Search for the cell housing the specified text and yield its (x, y) center coordinate. 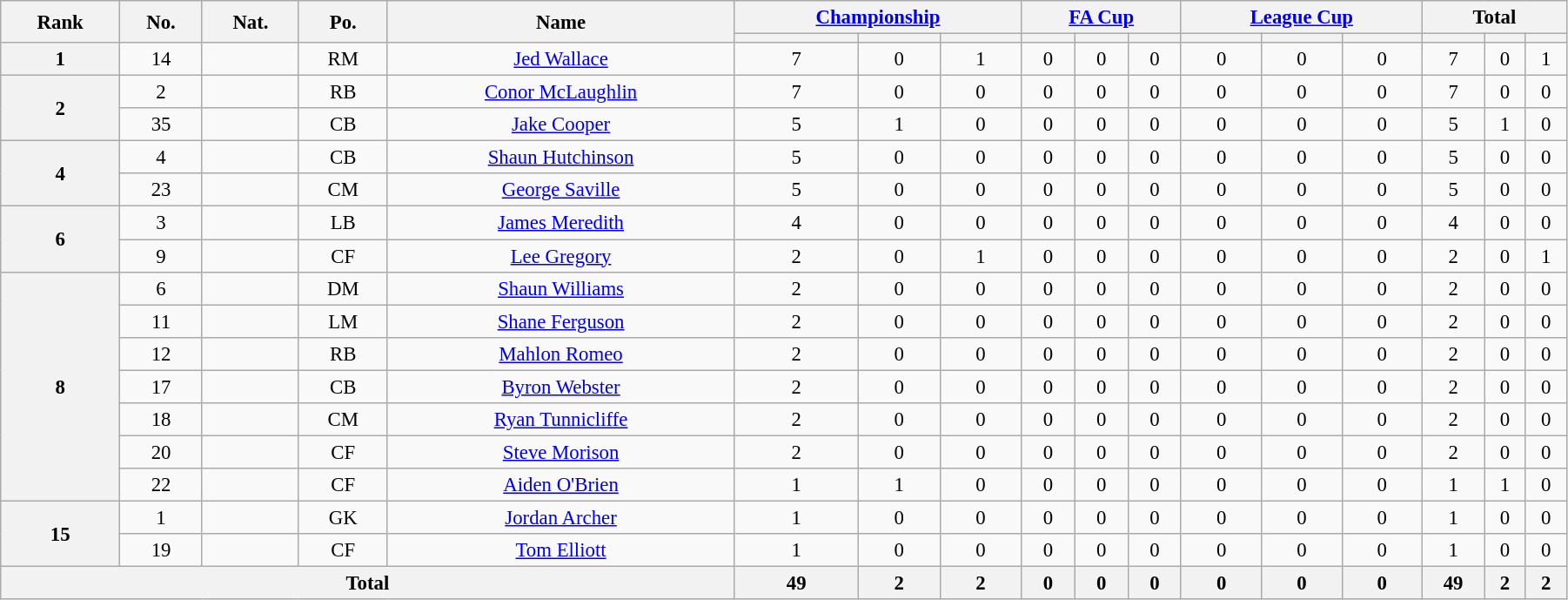
17 (162, 387)
Ryan Tunnicliffe (560, 420)
George Saville (560, 191)
18 (162, 420)
14 (162, 59)
35 (162, 125)
19 (162, 550)
LB (343, 223)
FA Cup (1102, 17)
Shane Ferguson (560, 321)
9 (162, 256)
Shaun Hutchinson (560, 158)
RM (343, 59)
20 (162, 452)
15 (61, 533)
James Meredith (560, 223)
No. (162, 22)
12 (162, 354)
22 (162, 485)
Jed Wallace (560, 59)
Championship (878, 17)
Lee Gregory (560, 256)
DM (343, 288)
Aiden O'Brien (560, 485)
Rank (61, 22)
Jordan Archer (560, 517)
Steve Morison (560, 452)
Tom Elliott (560, 550)
Shaun Williams (560, 288)
Mahlon Romeo (560, 354)
Byron Webster (560, 387)
Po. (343, 22)
11 (162, 321)
Nat. (251, 22)
LM (343, 321)
Conor McLaughlin (560, 92)
League Cup (1302, 17)
3 (162, 223)
23 (162, 191)
8 (61, 387)
GK (343, 517)
Name (560, 22)
Jake Cooper (560, 125)
